Output the (x, y) coordinate of the center of the cell containing the given text.  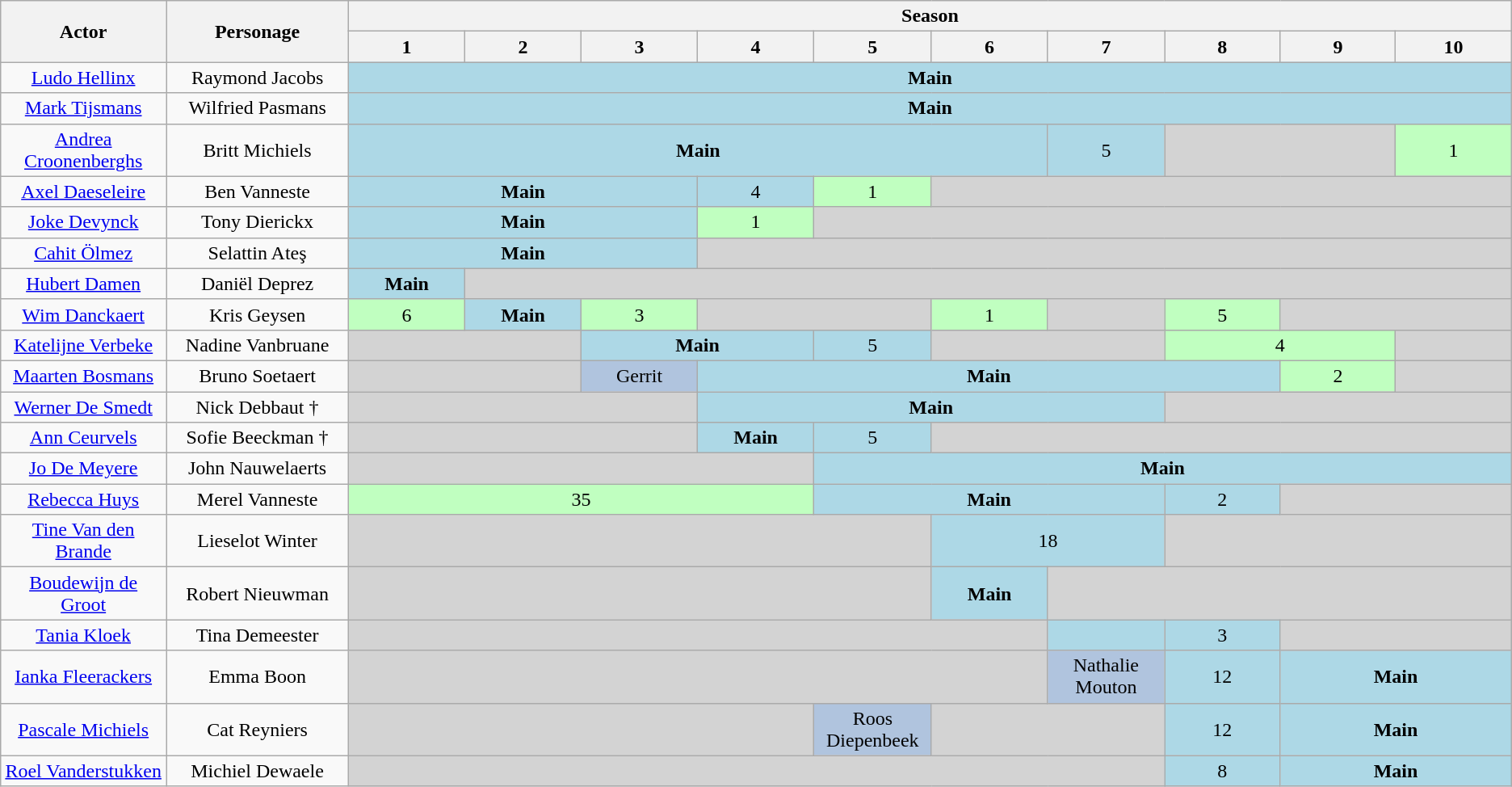
Ludo Hellinx (84, 78)
Michiel Dewaele (258, 771)
35 (582, 499)
Werner De Smedt (84, 406)
Cahit Ölmez (84, 253)
John Nauwelaerts (258, 469)
Mark Tijsmans (84, 108)
Selattin Ateş (258, 253)
Raymond Jacobs (258, 78)
Katelijne Verbeke (84, 345)
Kris Geysen (258, 314)
Robert Nieuwman (258, 593)
Personage (258, 32)
Joke Devynck (84, 222)
Andrea Croonenberghs (84, 150)
10 (1454, 47)
Ianka Fleerackers (84, 677)
7 (1107, 47)
Wim Danckaert (84, 314)
Lieselot Winter (258, 541)
Gerrit (640, 376)
Actor (84, 32)
Nick Debbaut † (258, 406)
18 (1048, 541)
Tine Van den Brande (84, 541)
Wilfried Pasmans (258, 108)
Boudewijn de Groot (84, 593)
Ann Ceurvels (84, 438)
Sofie Beeckman † (258, 438)
Tony Dierickx (258, 222)
Jo De Meyere (84, 469)
Emma Boon (258, 677)
9 (1338, 47)
Britt Michiels (258, 150)
Hubert Damen (84, 284)
Nathalie Mouton (1107, 677)
Tania Kloek (84, 635)
Cat Reyniers (258, 729)
Ben Vanneste (258, 191)
Roos Diepenbeek (873, 729)
Axel Daeseleire (84, 191)
Merel Vanneste (258, 499)
Daniël Deprez (258, 284)
Bruno Soetaert (258, 376)
Season (930, 16)
Maarten Bosmans (84, 376)
Pascale Michiels (84, 729)
Tina Demeester (258, 635)
Nadine Vanbruane (258, 345)
Roel Vanderstukken (84, 771)
Rebecca Huys (84, 499)
